Capture the cell that displays the provided text and extract its [X, Y] central coordinate. 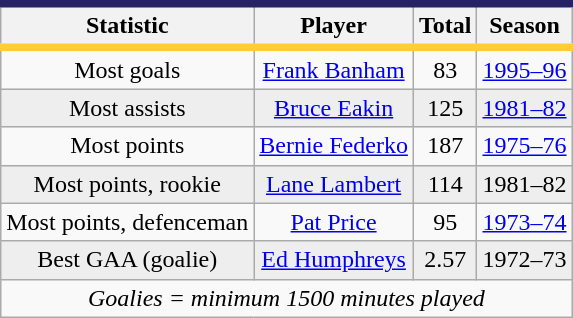
1995–96 [524, 68]
114 [445, 184]
Goalies = minimum 1500 minutes played [286, 298]
Bernie Federko [334, 146]
Statistic [128, 26]
83 [445, 68]
Total [445, 26]
Player [334, 26]
Pat Price [334, 222]
Frank Banham [334, 68]
1972–73 [524, 260]
Best GAA (goalie) [128, 260]
Ed Humphreys [334, 260]
Most goals [128, 68]
125 [445, 108]
Bruce Eakin [334, 108]
Season [524, 26]
Most assists [128, 108]
95 [445, 222]
Most points, rookie [128, 184]
Lane Lambert [334, 184]
Most points, defenceman [128, 222]
1975–76 [524, 146]
187 [445, 146]
1973–74 [524, 222]
Most points [128, 146]
2.57 [445, 260]
